Scan for the cell matching the given text and deliver its (X, Y) coordinate at center. 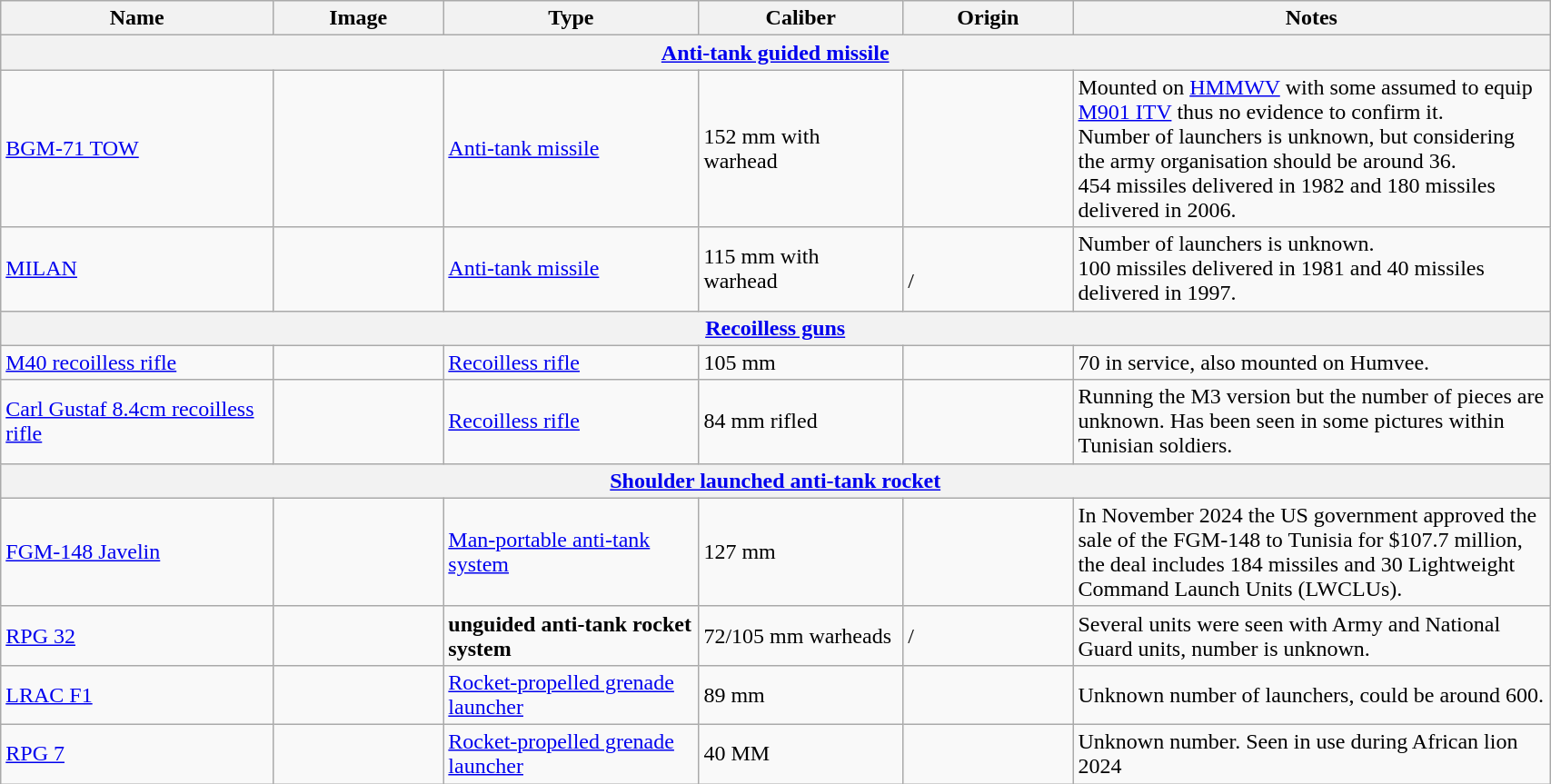
Carl Gustaf 8.4cm recoilless rifle (137, 422)
Running the M3 version but the number of pieces are unknown. Has been seen in some pictures within Tunisian soldiers. (1312, 422)
Man-portable anti-tank system (571, 552)
152 mm with warhead (801, 149)
89 mm (801, 694)
Anti-tank guided missile (776, 53)
LRAC F1 (137, 694)
MILAN (137, 269)
RPG 32 (137, 636)
84 mm rifled (801, 422)
Image (358, 18)
Origin (989, 18)
Several units were seen with Army and National Guard units, number is unknown. (1312, 636)
Recoilless guns (776, 328)
70 in service, also mounted on Humvee. (1312, 362)
BGM-71 TOW (137, 149)
Caliber (801, 18)
Type (571, 18)
RPG 7 (137, 754)
M40 recoilless rifle (137, 362)
127 mm (801, 552)
Number of launchers is unknown.100 missiles delivered in 1981 and 40 missiles delivered in 1997. (1312, 269)
Notes (1312, 18)
unguided anti-tank rocket system (571, 636)
Name (137, 18)
Shoulder launched anti-tank rocket (776, 481)
72/105 mm warheads (801, 636)
Unknown number of launchers, could be around 600. (1312, 694)
Unknown number. Seen in use during African lion 2024 (1312, 754)
105 mm (801, 362)
115 mm with warhead (801, 269)
FGM-148 Javelin (137, 552)
40 MM (801, 754)
